Identify which cell holds the provided text, then report its (x, y) central coordinate. 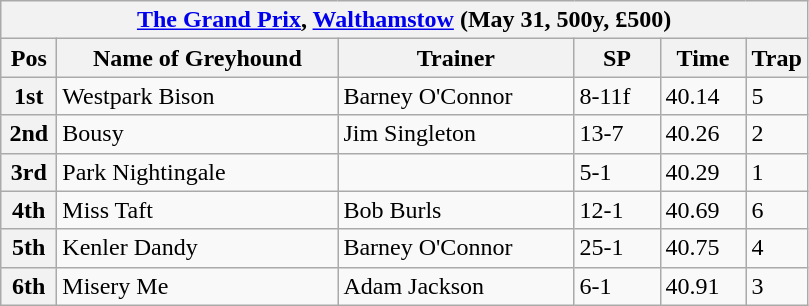
5th (29, 248)
Pos (29, 58)
4th (29, 210)
13-7 (617, 134)
8-11f (617, 96)
Trap (776, 58)
40.14 (703, 96)
6-1 (617, 286)
The Grand Prix, Walthamstow (May 31, 500y, £500) (404, 20)
6th (29, 286)
40.26 (703, 134)
40.75 (703, 248)
3 (776, 286)
Jim Singleton (456, 134)
2nd (29, 134)
40.91 (703, 286)
Bob Burls (456, 210)
25-1 (617, 248)
Time (703, 58)
Kenler Dandy (198, 248)
6 (776, 210)
5 (776, 96)
Miss Taft (198, 210)
Name of Greyhound (198, 58)
40.69 (703, 210)
Park Nightingale (198, 172)
12-1 (617, 210)
Misery Me (198, 286)
1 (776, 172)
2 (776, 134)
5-1 (617, 172)
Adam Jackson (456, 286)
SP (617, 58)
40.29 (703, 172)
Trainer (456, 58)
Westpark Bison (198, 96)
4 (776, 248)
3rd (29, 172)
1st (29, 96)
Bousy (198, 134)
